Determine the [X, Y] coordinate at the center of the cell enclosing the given text.  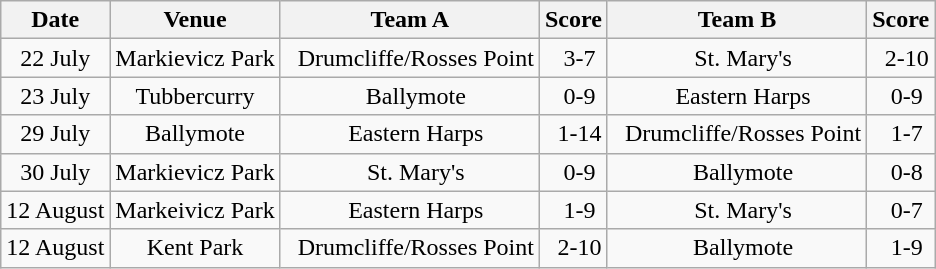
29 July [56, 134]
3-7 [573, 58]
22 July [56, 58]
Tubbercurry [195, 96]
1-14 [573, 134]
Venue [195, 20]
1-7 [901, 134]
0-8 [901, 172]
30 July [56, 172]
23 July [56, 96]
Date [56, 20]
0-7 [901, 210]
Markeivicz Park [195, 210]
Kent Park [195, 248]
Team B [736, 20]
Team A [410, 20]
